Provide the (X, Y) coordinate of the cell's center where the given text is located.  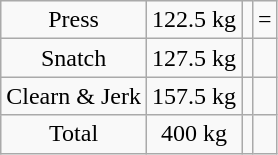
Snatch (74, 58)
Total (74, 134)
Clearn & Jerk (74, 96)
122.5 kg (194, 20)
127.5 kg (194, 58)
Press (74, 20)
= (266, 20)
157.5 kg (194, 96)
400 kg (194, 134)
